Search for the cell housing the specified text and yield its [X, Y] center coordinate. 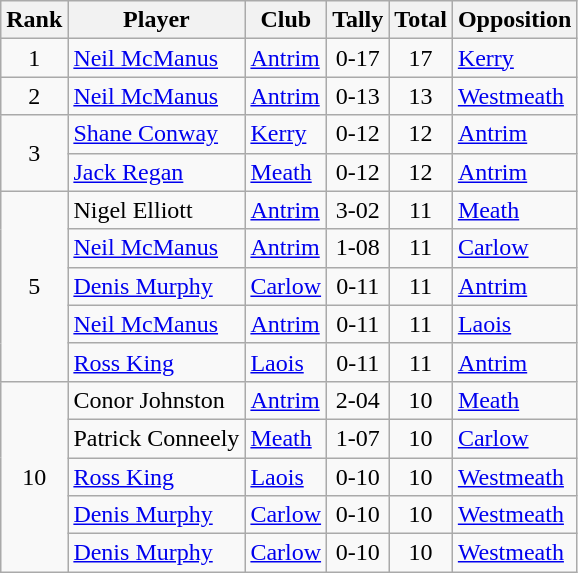
1-07 [358, 438]
13 [421, 96]
3 [34, 153]
Club [286, 20]
1-08 [358, 248]
Conor Johnston [156, 400]
Patrick Conneely [156, 438]
Shane Conway [156, 134]
Jack Regan [156, 172]
Opposition [514, 20]
17 [421, 58]
2-04 [358, 400]
Rank [34, 20]
0-13 [358, 96]
Nigel Elliott [156, 210]
Tally [358, 20]
Total [421, 20]
3-02 [358, 210]
2 [34, 96]
0-17 [358, 58]
Player [156, 20]
1 [34, 58]
5 [34, 286]
